For the text-containing cell, return its midpoint in (x, y) coordinate format. 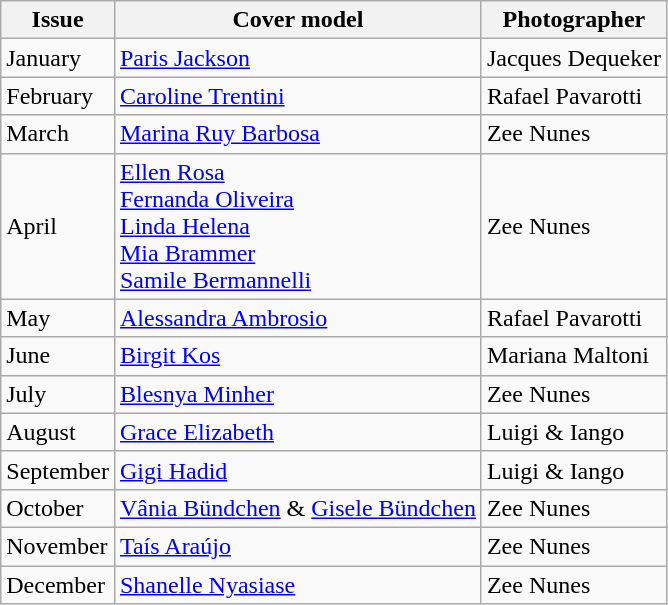
August (58, 432)
Alessandra Ambrosio (298, 318)
Vânia Bündchen & Gisele Bündchen (298, 508)
June (58, 356)
Cover model (298, 20)
December (58, 585)
November (58, 546)
Issue (58, 20)
July (58, 394)
Taís Araújo (298, 546)
September (58, 470)
Photographer (574, 20)
October (58, 508)
Blesnya Minher (298, 394)
April (58, 226)
Shanelle Nyasiase (298, 585)
Jacques Dequeker (574, 58)
Gigi Hadid (298, 470)
Ellen RosaFernanda OliveiraLinda HelenaMia BrammerSamile Bermannelli (298, 226)
January (58, 58)
May (58, 318)
Mariana Maltoni (574, 356)
Birgit Kos (298, 356)
Caroline Trentini (298, 96)
Grace Elizabeth (298, 432)
March (58, 134)
Marina Ruy Barbosa (298, 134)
February (58, 96)
Paris Jackson (298, 58)
